For the text-containing cell, return its midpoint in [x, y] coordinate format. 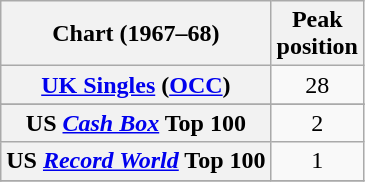
Peakposition [317, 34]
Chart (1967–68) [136, 34]
US Cash Box Top 100 [136, 123]
2 [317, 123]
US Record World Top 100 [136, 161]
UK Singles (OCC) [136, 85]
28 [317, 85]
1 [317, 161]
